Find where the given text appears and provide that cell's center as [X, Y] coordinate. 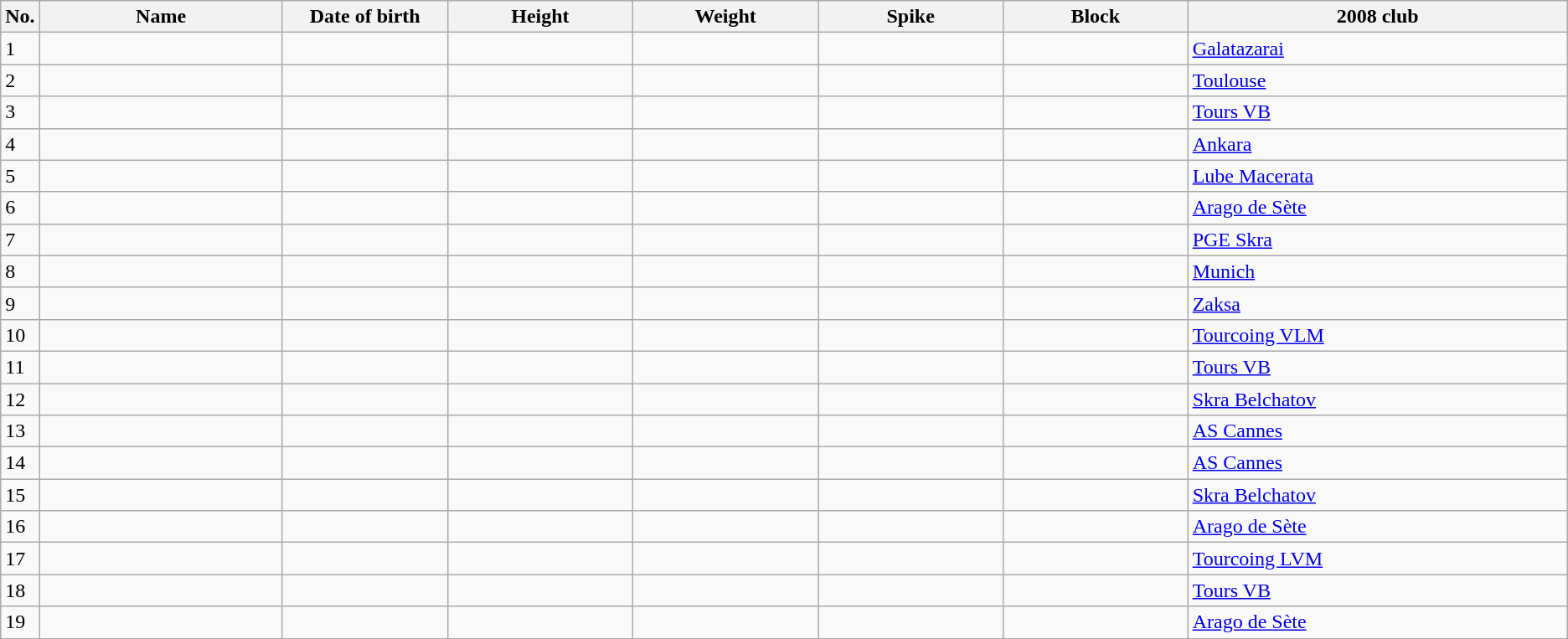
Date of birth [365, 17]
Height [539, 17]
Weight [725, 17]
Tourcoing LVM [1377, 559]
7 [20, 240]
Galatazarai [1377, 49]
Spike [911, 17]
6 [20, 208]
10 [20, 335]
Lube Macerata [1377, 176]
2008 club [1377, 17]
Block [1096, 17]
Ankara [1377, 144]
Tourcoing VLM [1377, 335]
Zaksa [1377, 303]
8 [20, 271]
2 [20, 80]
19 [20, 622]
Munich [1377, 271]
4 [20, 144]
Toulouse [1377, 80]
14 [20, 463]
PGE Skra [1377, 240]
No. [20, 17]
13 [20, 431]
15 [20, 495]
5 [20, 176]
16 [20, 527]
Name [161, 17]
12 [20, 399]
17 [20, 559]
18 [20, 590]
3 [20, 112]
9 [20, 303]
1 [20, 49]
11 [20, 367]
